Detect which cell encompasses the target text, then output its [x, y] center coordinate. 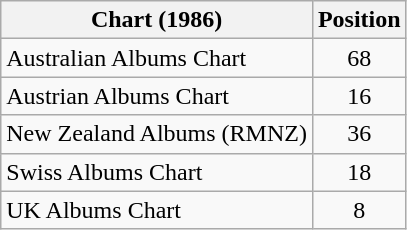
Austrian Albums Chart [157, 96]
8 [359, 210]
68 [359, 58]
16 [359, 96]
UK Albums Chart [157, 210]
18 [359, 172]
Position [359, 20]
36 [359, 134]
Swiss Albums Chart [157, 172]
New Zealand Albums (RMNZ) [157, 134]
Australian Albums Chart [157, 58]
Chart (1986) [157, 20]
